Determine the (X, Y) coordinate at the center of the cell enclosing the given text.  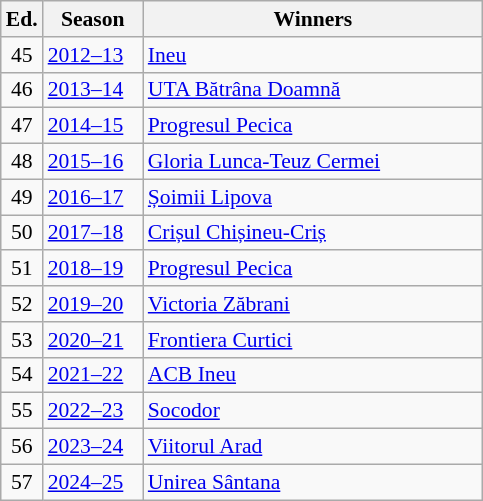
2021–22 (93, 375)
2022–23 (93, 411)
55 (22, 411)
Crișul Chișineu-Criș (313, 233)
2023–24 (93, 447)
Frontiera Curtici (313, 340)
49 (22, 197)
2015–16 (93, 162)
Socodor (313, 411)
2020–21 (93, 340)
2014–15 (93, 126)
56 (22, 447)
48 (22, 162)
46 (22, 90)
Ed. (22, 19)
57 (22, 482)
52 (22, 304)
2017–18 (93, 233)
Unirea Sântana (313, 482)
Victoria Zăbrani (313, 304)
53 (22, 340)
2019–20 (93, 304)
Gloria Lunca-Teuz Cermei (313, 162)
54 (22, 375)
50 (22, 233)
2018–19 (93, 269)
2013–14 (93, 90)
45 (22, 55)
UTA Bătrâna Doamnă (313, 90)
ACB Ineu (313, 375)
2016–17 (93, 197)
Winners (313, 19)
2024–25 (93, 482)
51 (22, 269)
47 (22, 126)
Ineu (313, 55)
Viitorul Arad (313, 447)
Șoimii Lipova (313, 197)
Season (93, 19)
2012–13 (93, 55)
